Locate the cell with the specified text and output its (X, Y) center coordinate. 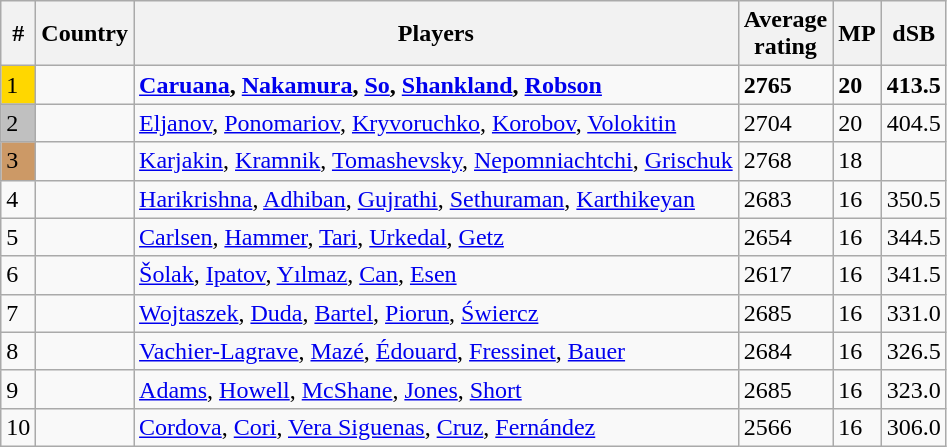
1 (18, 85)
3 (18, 161)
350.5 (914, 199)
413.5 (914, 85)
2684 (786, 351)
Caruana, Nakamura, So, Shankland, Robson (436, 85)
7 (18, 313)
2566 (786, 427)
344.5 (914, 237)
Wojtaszek, Duda, Bartel, Piorun, Świercz (436, 313)
9 (18, 389)
Harikrishna, Adhiban, Gujrathi, Sethuraman, Karthikeyan (436, 199)
Vachier-Lagrave, Mazé, Édouard, Fressinet, Bauer (436, 351)
341.5 (914, 275)
2768 (786, 161)
MP (857, 34)
404.5 (914, 123)
6 (18, 275)
Eljanov, Ponomariov, Kryvoruchko, Korobov, Volokitin (436, 123)
2617 (786, 275)
4 (18, 199)
2654 (786, 237)
8 (18, 351)
Players (436, 34)
326.5 (914, 351)
Carlsen, Hammer, Tari, Urkedal, Getz (436, 237)
Karjakin, Kramnik, Tomashevsky, Nepomniachtchi, Grischuk (436, 161)
2 (18, 123)
Cordova, Cori, Vera Siguenas, Cruz, Fernández (436, 427)
306.0 (914, 427)
331.0 (914, 313)
18 (857, 161)
2683 (786, 199)
Adams, Howell, McShane, Jones, Short (436, 389)
dSB (914, 34)
Country (85, 34)
2765 (786, 85)
2704 (786, 123)
323.0 (914, 389)
Šolak, Ipatov, Yılmaz, Can, Esen (436, 275)
10 (18, 427)
# (18, 34)
Averagerating (786, 34)
5 (18, 237)
